Output the [x, y] coordinate of the center of the cell containing the given text.  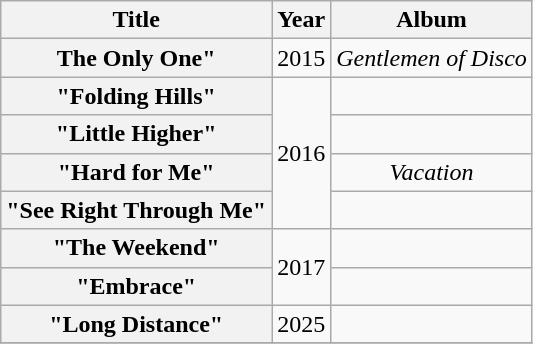
2025 [302, 324]
The Only One" [136, 58]
"Embrace" [136, 286]
Vacation [432, 172]
Year [302, 20]
2015 [302, 58]
2017 [302, 267]
Gentlemen of Disco [432, 58]
"Hard for Me" [136, 172]
2016 [302, 153]
"The Weekend" [136, 248]
"Long Distance" [136, 324]
"See Right Through Me" [136, 210]
Title [136, 20]
"Little Higher" [136, 134]
"Folding Hills" [136, 96]
Album [432, 20]
